For the text-containing cell, return its midpoint in (X, Y) coordinate format. 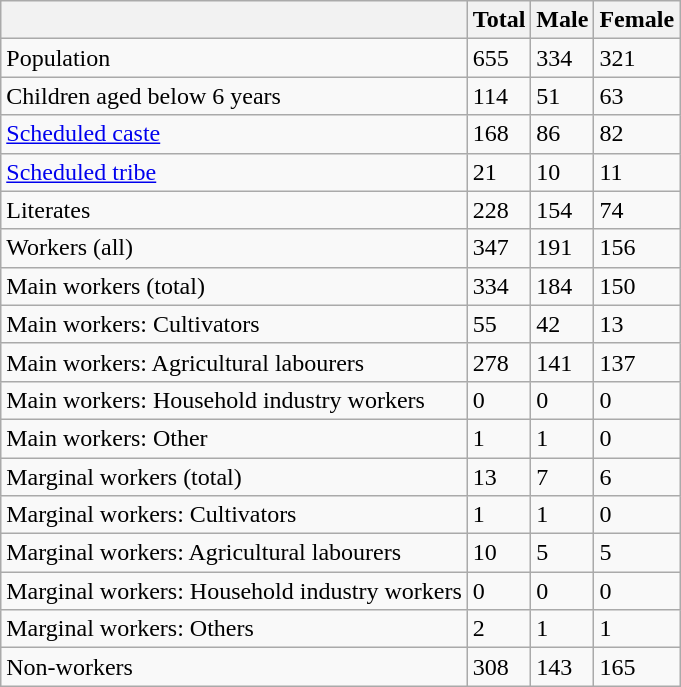
Main workers (total) (234, 286)
154 (562, 210)
Scheduled caste (234, 134)
86 (562, 134)
191 (562, 248)
6 (637, 477)
150 (637, 286)
51 (562, 96)
Non-workers (234, 667)
655 (499, 58)
Female (637, 20)
Children aged below 6 years (234, 96)
Male (562, 20)
137 (637, 362)
Literates (234, 210)
Population (234, 58)
11 (637, 172)
2 (499, 629)
184 (562, 286)
114 (499, 96)
278 (499, 362)
63 (637, 96)
Main workers: Cultivators (234, 324)
347 (499, 248)
Main workers: Household industry workers (234, 400)
7 (562, 477)
Marginal workers: Agricultural labourers (234, 553)
228 (499, 210)
165 (637, 667)
141 (562, 362)
Marginal workers: Others (234, 629)
321 (637, 58)
21 (499, 172)
156 (637, 248)
Marginal workers: Household industry workers (234, 591)
Main workers: Other (234, 438)
143 (562, 667)
168 (499, 134)
42 (562, 324)
82 (637, 134)
Total (499, 20)
Marginal workers: Cultivators (234, 515)
Workers (all) (234, 248)
55 (499, 324)
Marginal workers (total) (234, 477)
308 (499, 667)
74 (637, 210)
Scheduled tribe (234, 172)
Main workers: Agricultural labourers (234, 362)
